For the text-containing cell, return its midpoint in (x, y) coordinate format. 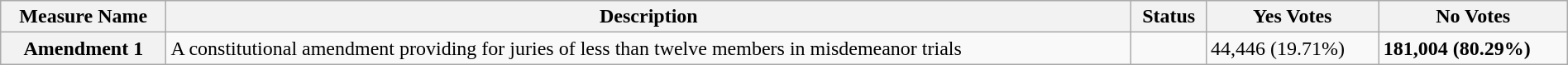
181,004 (80.29%) (1473, 48)
Description (648, 17)
Status (1169, 17)
Yes Votes (1292, 17)
Measure Name (84, 17)
No Votes (1473, 17)
Amendment 1 (84, 48)
A constitutional amendment providing for juries of less than twelve members in misdemeanor trials (648, 48)
44,446 (19.71%) (1292, 48)
